Pinpoint the cell where the given text exists, returning its (x, y) midpoint coordinate. 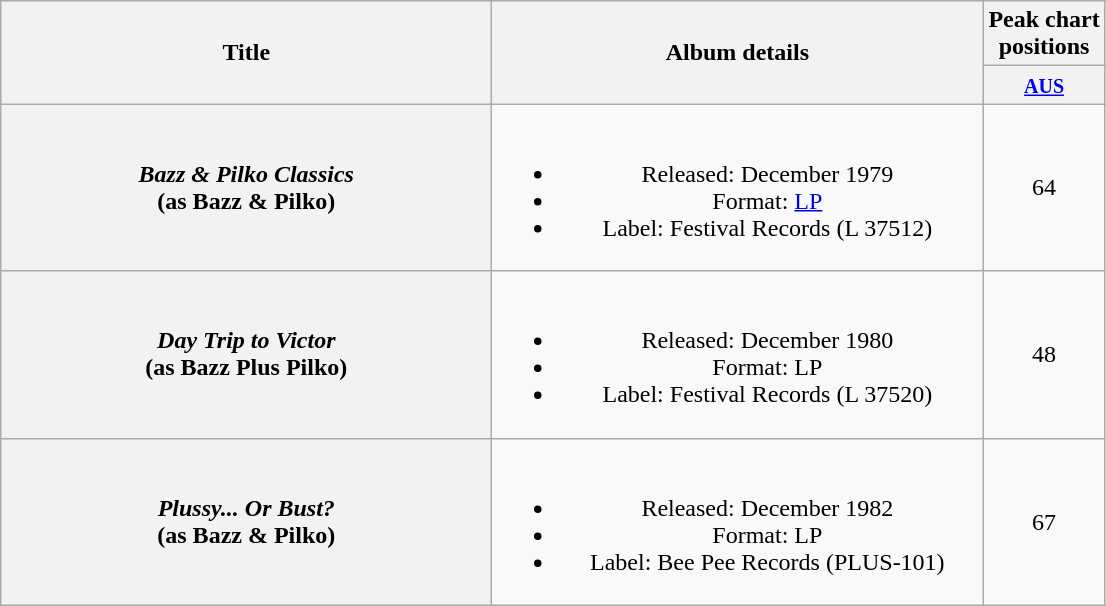
Released: December 1982Format: LPLabel: Bee Pee Records (PLUS-101) (738, 522)
67 (1044, 522)
AUS (1044, 85)
Day Trip to Victor (as Bazz Plus Pilko) (246, 354)
48 (1044, 354)
Peak chartpositions (1044, 34)
Released: December 1979Format: LPLabel: Festival Records (L 37512) (738, 188)
64 (1044, 188)
Title (246, 52)
Plussy... Or Bust? (as Bazz & Pilko) (246, 522)
Bazz & Pilko Classics (as Bazz & Pilko) (246, 188)
Album details (738, 52)
Released: December 1980Format: LPLabel: Festival Records (L 37520) (738, 354)
